Locate the cell with the specified text and output its (x, y) center coordinate. 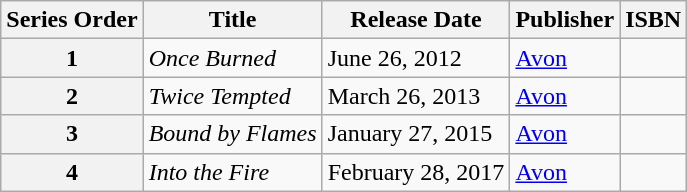
Series Order (72, 20)
Title (232, 20)
February 28, 2017 (416, 172)
January 27, 2015 (416, 134)
June 26, 2012 (416, 58)
2 (72, 96)
ISBN (654, 20)
4 (72, 172)
March 26, 2013 (416, 96)
3 (72, 134)
Publisher (565, 20)
1 (72, 58)
Release Date (416, 20)
Once Burned (232, 58)
Twice Tempted (232, 96)
Bound by Flames (232, 134)
Into the Fire (232, 172)
